Detect which cell encompasses the target text, then output its (X, Y) center coordinate. 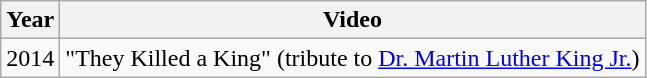
Video (352, 20)
Year (30, 20)
"They Killed a King" (tribute to Dr. Martin Luther King Jr.) (352, 58)
2014 (30, 58)
